Output the (x, y) coordinate of the center of the cell containing the given text.  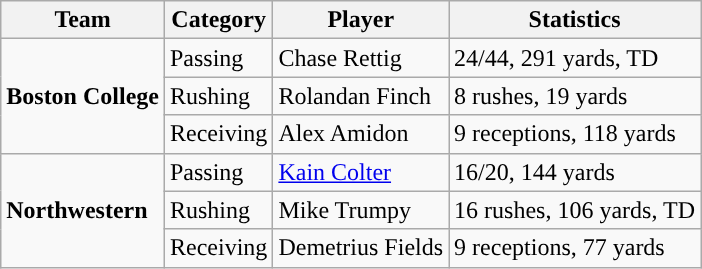
Rolandan Finch (361, 96)
Chase Rettig (361, 58)
Alex Amidon (361, 134)
8 rushes, 19 yards (575, 96)
Kain Colter (361, 172)
Statistics (575, 20)
Player (361, 20)
Boston College (83, 96)
Team (83, 20)
24/44, 291 yards, TD (575, 58)
Demetrius Fields (361, 248)
Category (218, 20)
Northwestern (83, 210)
16 rushes, 106 yards, TD (575, 210)
9 receptions, 77 yards (575, 248)
9 receptions, 118 yards (575, 134)
Mike Trumpy (361, 210)
16/20, 144 yards (575, 172)
